Pinpoint the cell where the given text exists, returning its [X, Y] midpoint coordinate. 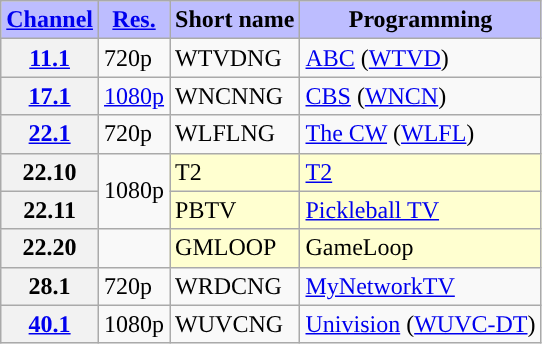
PBTV [235, 210]
ABC (WTVD) [420, 58]
MyNetworkTV [420, 286]
40.1 [50, 324]
Pickleball TV [420, 210]
WNCNNG [235, 96]
WRDCNG [235, 286]
Programming [420, 20]
CBS (WNCN) [420, 96]
22.1 [50, 134]
28.1 [50, 286]
WTVDNG [235, 58]
Channel [50, 20]
17.1 [50, 96]
WUVCNG [235, 324]
Short name [235, 20]
Res. [134, 20]
The CW (WLFL) [420, 134]
11.1 [50, 58]
22.11 [50, 210]
WLFLNG [235, 134]
22.10 [50, 172]
GMLOOP [235, 248]
GameLoop [420, 248]
Univision (WUVC-DT) [420, 324]
22.20 [50, 248]
